Identify which cell holds the provided text, then report its [x, y] central coordinate. 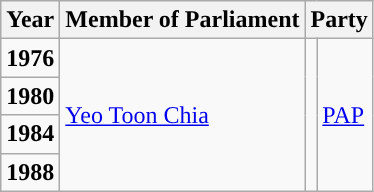
Yeo Toon Chia [182, 115]
PAP [346, 115]
Year [30, 20]
Member of Parliament [182, 20]
1980 [30, 96]
Party [339, 20]
1976 [30, 58]
1988 [30, 172]
1984 [30, 134]
